Search for the cell housing the specified text and yield its [X, Y] center coordinate. 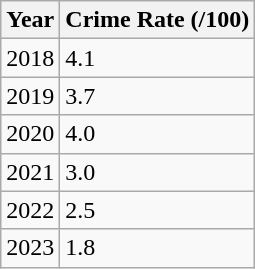
Crime Rate (/100) [158, 20]
2.5 [158, 210]
Year [30, 20]
4.1 [158, 58]
2020 [30, 134]
2023 [30, 248]
2021 [30, 172]
4.0 [158, 134]
2022 [30, 210]
3.7 [158, 96]
2018 [30, 58]
2019 [30, 96]
1.8 [158, 248]
3.0 [158, 172]
